Scan for the cell matching the given text and deliver its (X, Y) coordinate at center. 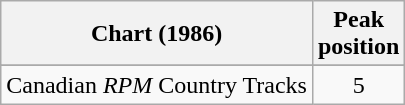
Canadian RPM Country Tracks (157, 85)
Chart (1986) (157, 34)
5 (358, 85)
Peakposition (358, 34)
